Scan for the cell matching the given text and deliver its (X, Y) coordinate at center. 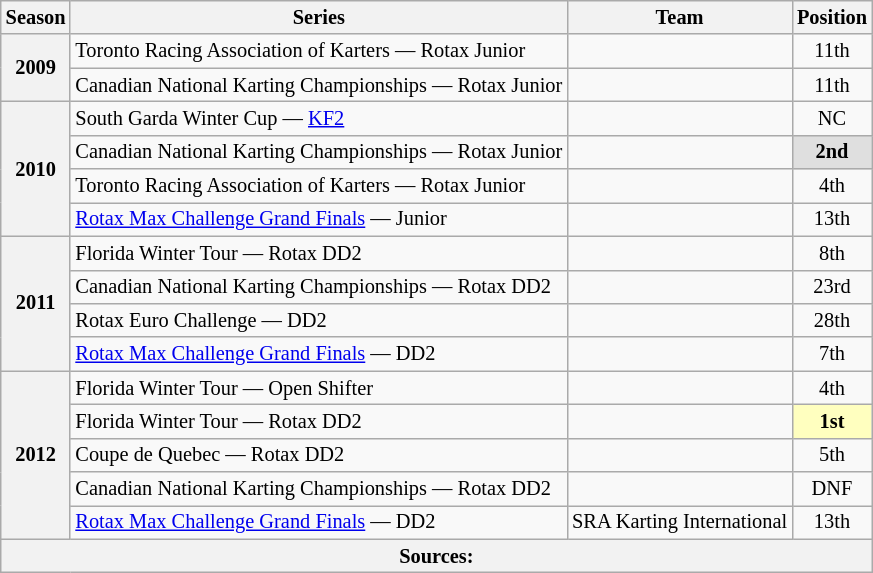
Sources: (436, 556)
7th (832, 354)
Position (832, 17)
South Garda Winter Cup — KF2 (318, 118)
2009 (36, 68)
Season (36, 17)
28th (832, 320)
8th (832, 253)
DNF (832, 489)
2010 (36, 168)
SRA Karting International (680, 522)
5th (832, 455)
Team (680, 17)
1st (832, 421)
2012 (36, 455)
Series (318, 17)
Rotax Euro Challenge — DD2 (318, 320)
Coupe de Quebec — Rotax DD2 (318, 455)
2011 (36, 304)
23rd (832, 287)
2nd (832, 152)
Florida Winter Tour — Open Shifter (318, 388)
Rotax Max Challenge Grand Finals — Junior (318, 219)
NC (832, 118)
